Provide the (X, Y) coordinate of the cell's center where the given text is located.  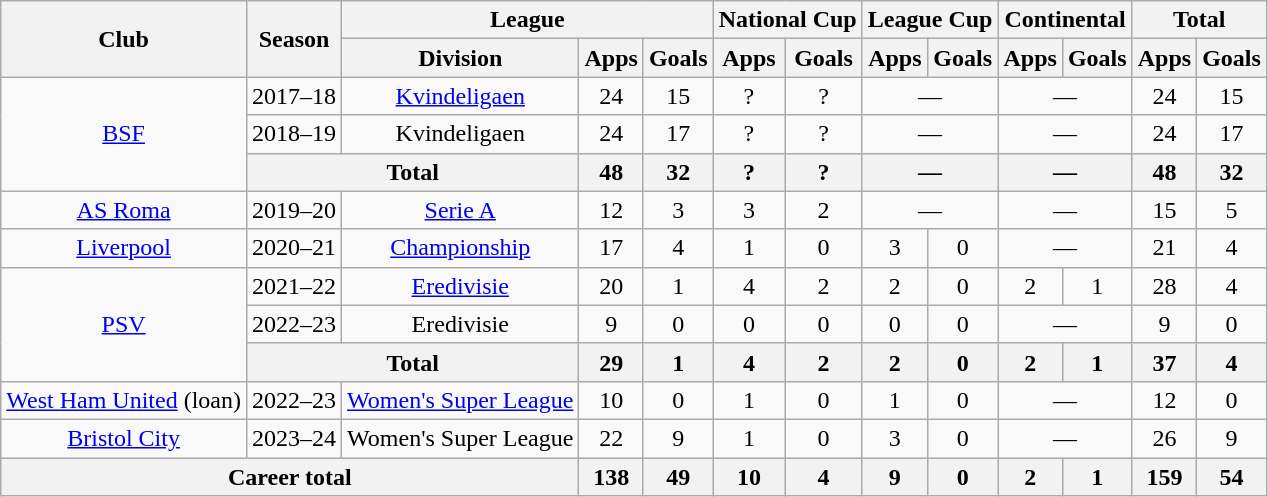
League Cup (930, 20)
2021–22 (294, 286)
Liverpool (124, 248)
Division (460, 58)
5 (1232, 210)
138 (611, 477)
2023–24 (294, 438)
2019–20 (294, 210)
West Ham United (loan) (124, 400)
Championship (460, 248)
League (528, 20)
2020–21 (294, 248)
Bristol City (124, 438)
37 (1164, 362)
National Cup (788, 20)
21 (1164, 248)
AS Roma (124, 210)
159 (1164, 477)
BSF (124, 134)
Club (124, 39)
2017–18 (294, 96)
22 (611, 438)
20 (611, 286)
Season (294, 39)
26 (1164, 438)
PSV (124, 324)
Career total (290, 477)
54 (1232, 477)
49 (678, 477)
Continental (1065, 20)
2018–19 (294, 134)
Serie A (460, 210)
28 (1164, 286)
29 (611, 362)
